Capture the cell that displays the provided text and extract its [x, y] central coordinate. 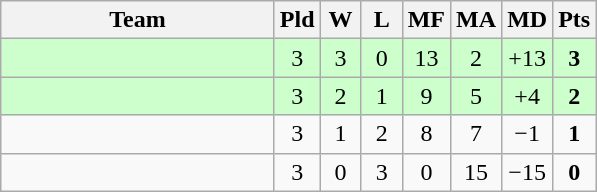
8 [426, 134]
+13 [528, 58]
Pld [297, 20]
13 [426, 58]
MA [476, 20]
−15 [528, 172]
Team [138, 20]
L [382, 20]
9 [426, 96]
15 [476, 172]
−1 [528, 134]
7 [476, 134]
5 [476, 96]
W [340, 20]
MD [528, 20]
+4 [528, 96]
Pts [574, 20]
MF [426, 20]
